From the cell containing the given text, extract its center point as (x, y) coordinate. 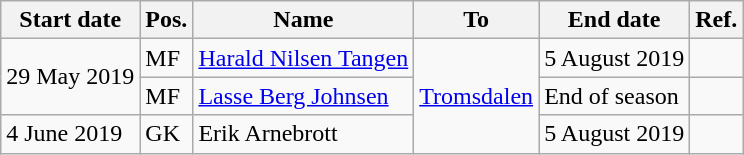
4 June 2019 (70, 134)
Tromsdalen (476, 96)
Name (304, 20)
GK (166, 134)
Start date (70, 20)
Erik Arnebrott (304, 134)
End date (614, 20)
29 May 2019 (70, 77)
Lasse Berg Johnsen (304, 96)
End of season (614, 96)
Ref. (716, 20)
Pos. (166, 20)
Harald Nilsen Tangen (304, 58)
To (476, 20)
